Find where the given text appears and provide that cell's center as (x, y) coordinate. 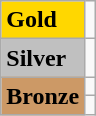
Bronze (43, 96)
Silver (43, 58)
Gold (43, 20)
